Output the (X, Y) coordinate of the center of the cell containing the given text.  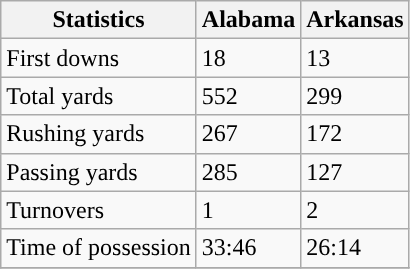
33:46 (248, 248)
Arkansas (355, 20)
Turnovers (99, 210)
26:14 (355, 248)
Alabama (248, 20)
Statistics (99, 20)
Passing yards (99, 172)
Total yards (99, 96)
552 (248, 96)
Time of possession (99, 248)
1 (248, 210)
172 (355, 134)
Rushing yards (99, 134)
267 (248, 134)
299 (355, 96)
2 (355, 210)
13 (355, 58)
First downs (99, 58)
18 (248, 58)
127 (355, 172)
285 (248, 172)
